Locate the cell with the specified text and output its [X, Y] center coordinate. 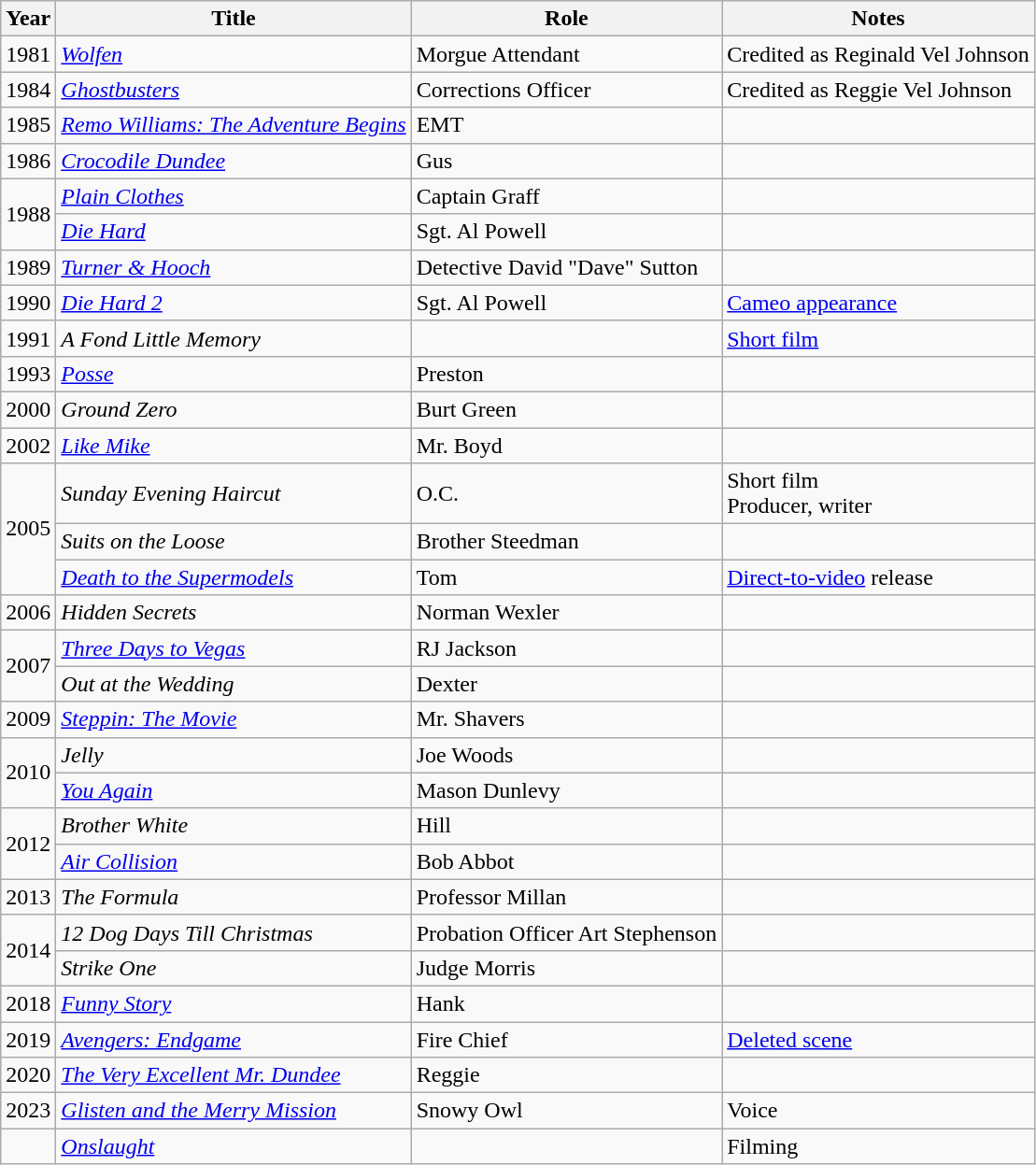
Remo Williams: The Adventure Begins [234, 125]
Norman Wexler [566, 613]
Hank [566, 1003]
Jelly [234, 755]
2005 [28, 529]
Cameo appearance [878, 303]
The Formula [234, 897]
You Again [234, 790]
Reggie [566, 1075]
Steppin: The Movie [234, 719]
Ground Zero [234, 409]
1993 [28, 374]
Fire Chief [566, 1040]
2002 [28, 446]
Gus [566, 161]
Filming [878, 1146]
Brother White [234, 826]
Mr. Shavers [566, 719]
Burt Green [566, 409]
Die Hard 2 [234, 303]
Suits on the Loose [234, 542]
Die Hard [234, 232]
EMT [566, 125]
1990 [28, 303]
2018 [28, 1003]
Short film [878, 338]
2010 [28, 773]
1989 [28, 267]
Bob Abbot [566, 861]
2013 [28, 897]
2019 [28, 1040]
Judge Morris [566, 968]
Strike One [234, 968]
Hidden Secrets [234, 613]
Professor Millan [566, 897]
Air Collision [234, 861]
Mr. Boyd [566, 446]
1985 [28, 125]
RJ Jackson [566, 648]
2000 [28, 409]
Like Mike [234, 446]
Tom [566, 577]
Out at the Wedding [234, 684]
Mason Dunlevy [566, 790]
Title [234, 19]
Plain Clothes [234, 196]
Dexter [566, 684]
O.C. [566, 493]
1981 [28, 54]
2009 [28, 719]
Deleted scene [878, 1040]
1984 [28, 90]
Onslaught [234, 1146]
The Very Excellent Mr. Dundee [234, 1075]
Corrections Officer [566, 90]
Year [28, 19]
Avengers: Endgame [234, 1040]
Ghostbusters [234, 90]
Brother Steedman [566, 542]
Funny Story [234, 1003]
Preston [566, 374]
2014 [28, 950]
Snowy Owl [566, 1111]
Glisten and the Merry Mission [234, 1111]
Detective David "Dave" Sutton [566, 267]
Wolfen [234, 54]
Hill [566, 826]
Probation Officer Art Stephenson [566, 932]
12 Dog Days Till Christmas [234, 932]
Notes [878, 19]
Turner & Hooch [234, 267]
Morgue Attendant [566, 54]
1986 [28, 161]
Direct-to-video release [878, 577]
Posse [234, 374]
Credited as Reginald Vel Johnson [878, 54]
2006 [28, 613]
2023 [28, 1111]
1991 [28, 338]
Death to the Supermodels [234, 577]
A Fond Little Memory [234, 338]
Joe Woods [566, 755]
Role [566, 19]
2020 [28, 1075]
2007 [28, 666]
Voice [878, 1111]
Three Days to Vegas [234, 648]
Credited as Reggie Vel Johnson [878, 90]
Captain Graff [566, 196]
1988 [28, 214]
Sunday Evening Haircut [234, 493]
Crocodile Dundee [234, 161]
2012 [28, 844]
Short filmProducer, writer [878, 493]
